Find where the given text appears and provide that cell's center as [X, Y] coordinate. 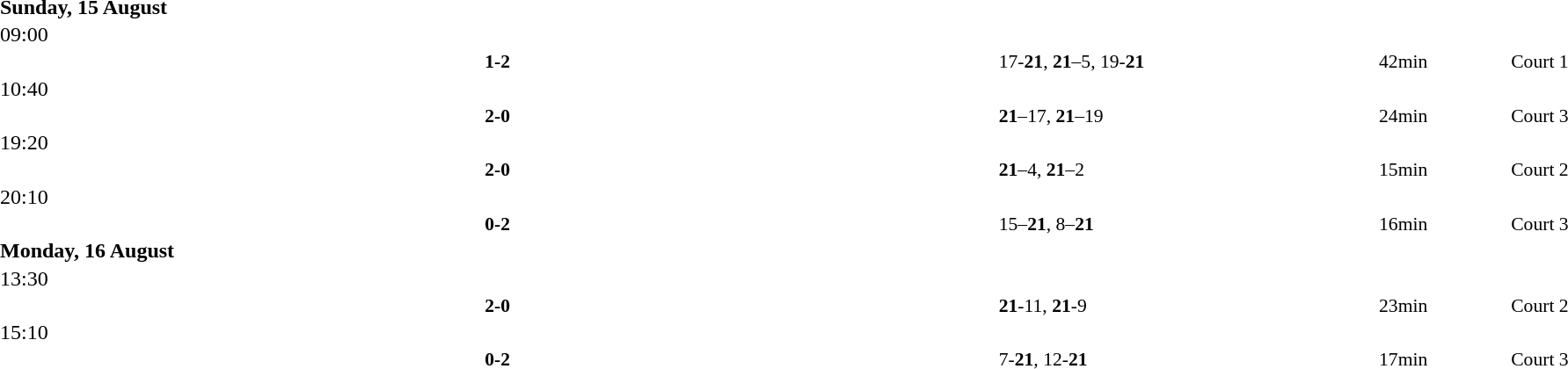
24min [1444, 116]
21–4, 21–2 [1187, 170]
15–21, 8–21 [1187, 223]
17-21, 21–5, 19-21 [1187, 61]
21–17, 21–19 [1187, 116]
0-2 [498, 223]
21-11, 21-9 [1187, 306]
23min [1444, 306]
1-2 [498, 61]
16min [1444, 223]
42min [1444, 61]
15min [1444, 170]
